Extract the [X, Y] coordinate from the center of the cell holding the provided text.  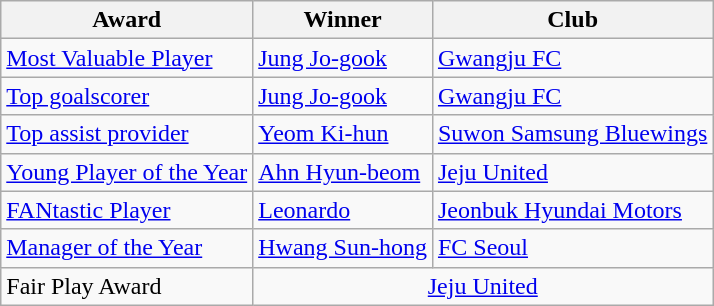
Fair Play Award [127, 286]
Hwang Sun-hong [343, 248]
Young Player of the Year [127, 172]
FANtastic Player [127, 210]
Suwon Samsung Bluewings [572, 134]
Yeom Ki-hun [343, 134]
Most Valuable Player [127, 58]
Top assist provider [127, 134]
Winner [343, 20]
Leonardo [343, 210]
Jeonbuk Hyundai Motors [572, 210]
Club [572, 20]
Award [127, 20]
FC Seoul [572, 248]
Ahn Hyun-beom [343, 172]
Manager of the Year [127, 248]
Top goalscorer [127, 96]
